Locate the cell with the specified text and output its [x, y] center coordinate. 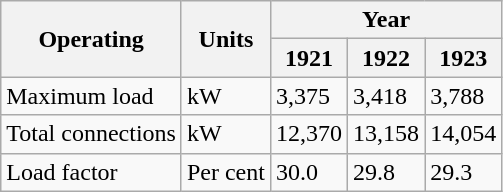
Maximum load [92, 96]
3,418 [386, 96]
29.8 [386, 172]
29.3 [464, 172]
12,370 [308, 134]
13,158 [386, 134]
Per cent [226, 172]
Units [226, 39]
Operating [92, 39]
1923 [464, 58]
1921 [308, 58]
30.0 [308, 172]
14,054 [464, 134]
Year [386, 20]
3,375 [308, 96]
3,788 [464, 96]
Total connections [92, 134]
Load factor [92, 172]
1922 [386, 58]
